Search for the cell housing the specified text and yield its [x, y] center coordinate. 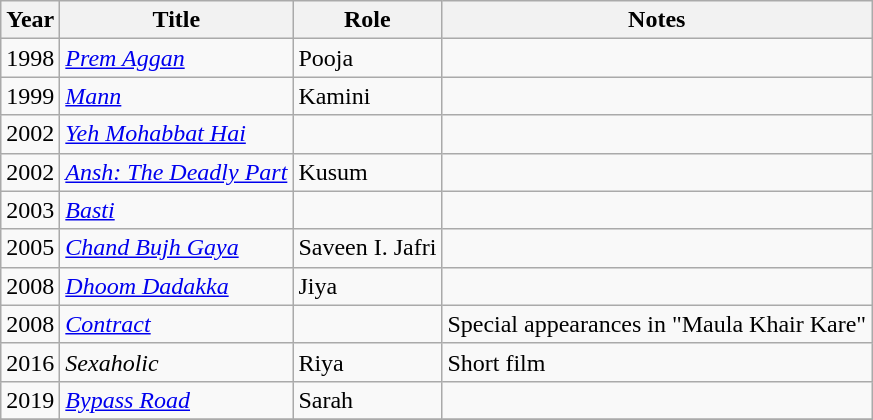
Mann [176, 96]
2019 [30, 400]
Riya [368, 362]
Basti [176, 210]
Saveen I. Jafri [368, 248]
Bypass Road [176, 400]
Prem Aggan [176, 58]
1999 [30, 96]
2005 [30, 248]
Sexaholic [176, 362]
Pooja [368, 58]
Notes [657, 20]
1998 [30, 58]
Year [30, 20]
Role [368, 20]
Special appearances in "Maula Khair Kare" [657, 324]
Sarah [368, 400]
Jiya [368, 286]
Ansh: The Deadly Part [176, 172]
Contract [176, 324]
2003 [30, 210]
Chand Bujh Gaya [176, 248]
Title [176, 20]
Yeh Mohabbat Hai [176, 134]
Kamini [368, 96]
Kusum [368, 172]
2016 [30, 362]
Dhoom Dadakka [176, 286]
Short film [657, 362]
